Provide the [X, Y] coordinate of the cell's center where the given text is located.  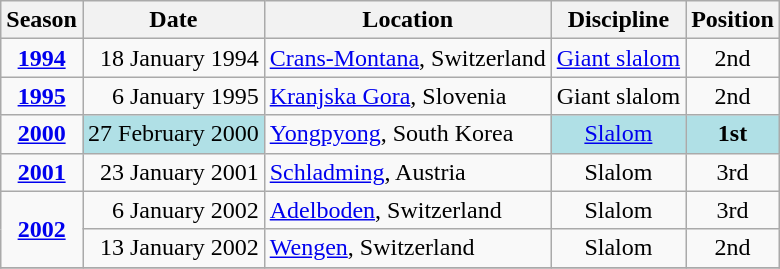
1994 [42, 58]
2000 [42, 134]
1st [733, 134]
18 January 1994 [173, 58]
27 February 2000 [173, 134]
Kranjska Gora, Slovenia [408, 96]
Schladming, Austria [408, 172]
Location [408, 20]
Date [173, 20]
6 January 1995 [173, 96]
2002 [42, 229]
Wengen, Switzerland [408, 248]
6 January 2002 [173, 210]
Discipline [618, 20]
13 January 2002 [173, 248]
2001 [42, 172]
1995 [42, 96]
Season [42, 20]
Yongpyong, South Korea [408, 134]
Adelboden, Switzerland [408, 210]
Crans-Montana, Switzerland [408, 58]
Position [733, 20]
23 January 2001 [173, 172]
